For the text-containing cell, return its midpoint in (X, Y) coordinate format. 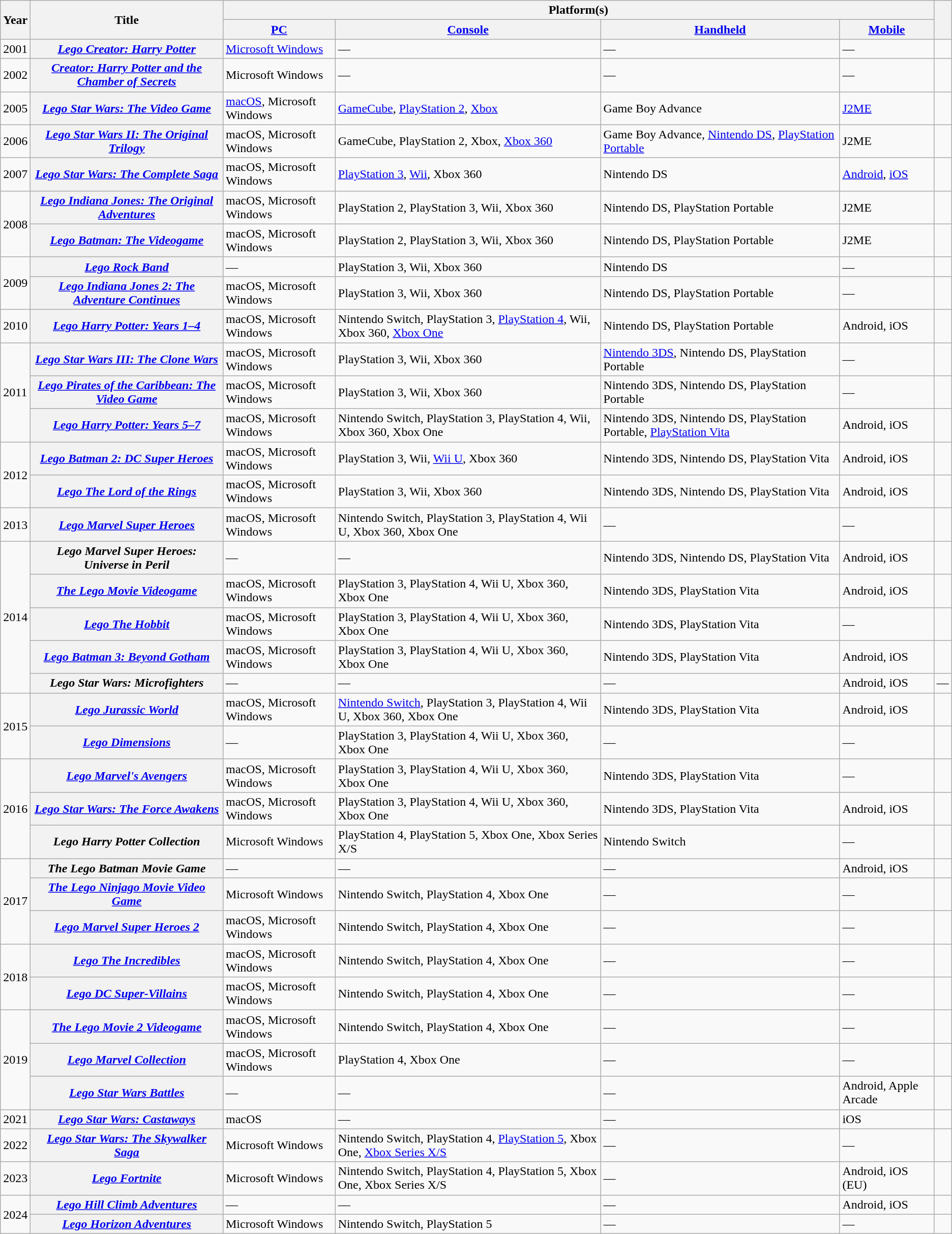
Lego Harry Potter: Years 1–4 (127, 326)
Lego Harry Potter Collection (127, 841)
PlayStation 3, Wii, Wii U, Xbox 360 (468, 459)
2016 (15, 809)
Lego The Lord of the Rings (127, 491)
Lego Creator: Harry Potter (127, 49)
2012 (15, 475)
2022 (15, 1145)
2006 (15, 141)
Nintendo Switch, PlayStation 5 (468, 1224)
Lego Marvel Super Heroes 2 (127, 928)
Lego Star Wars III: The Clone Wars (127, 359)
GameCube, PlayStation 2, Xbox (468, 108)
Lego Batman: The Videogame (127, 240)
The Lego Movie 2 Videogame (127, 1026)
2002 (15, 75)
2021 (15, 1119)
Lego Marvel Super Heroes (127, 525)
Lego Dimensions (127, 743)
Lego Batman 3: Beyond Gotham (127, 657)
PC (279, 30)
2007 (15, 174)
PlayStation 4, PlayStation 5, Xbox One, Xbox Series X/S (468, 841)
Lego Jurassic World (127, 709)
2019 (15, 1060)
Game Boy Advance, Nintendo DS, PlayStation Portable (720, 141)
Game Boy Advance (720, 108)
2001 (15, 49)
Lego Indiana Jones 2: The Adventure Continues (127, 293)
Lego Star Wars: The Video Game (127, 108)
Lego Star Wars II: The Original Trilogy (127, 141)
2024 (15, 1214)
Android, iOS (EU) (887, 1178)
Handheld (720, 30)
Lego Rock Band (127, 267)
Nintendo 3DS, Nintendo DS, PlayStation Portable, PlayStation Vita (720, 425)
Lego Marvel Collection (127, 1060)
Lego Star Wars: Castaways (127, 1119)
The Lego Ninjago Movie Video Game (127, 894)
Lego Hill Climb Adventures (127, 1204)
Lego Indiana Jones: The Original Adventures (127, 208)
Lego Marvel Super Heroes: Universe in Peril (127, 557)
Android, Apple Arcade (887, 1093)
Mobile (887, 30)
2023 (15, 1178)
Lego Marvel's Avengers (127, 775)
2015 (15, 726)
PlayStation 4, Xbox One (468, 1060)
Title (127, 20)
2011 (15, 393)
Lego Pirates of the Caribbean: The Video Game (127, 393)
Creator: Harry Potter and the Chamber of Secrets (127, 75)
Lego Star Wars Battles (127, 1093)
2005 (15, 108)
Lego Fortnite (127, 1178)
Lego Harry Potter: Years 5–7 (127, 425)
Lego The Incredibles (127, 960)
iOS (887, 1119)
2013 (15, 525)
Nintendo Switch (720, 841)
Lego Horizon Adventures (127, 1224)
2009 (15, 283)
Lego Star Wars: The Force Awakens (127, 809)
The Lego Batman Movie Game (127, 868)
2010 (15, 326)
macOS (279, 1119)
Console (468, 30)
2008 (15, 224)
GameCube, PlayStation 2, Xbox, Xbox 360 (468, 141)
The Lego Movie Videogame (127, 591)
Lego Star Wars: Microfighters (127, 683)
Lego Batman 2: DC Super Heroes (127, 459)
Year (15, 20)
2018 (15, 977)
Lego Star Wars: The Skywalker Saga (127, 1145)
Lego The Hobbit (127, 624)
Lego Star Wars: The Complete Saga (127, 174)
Platform(s) (578, 10)
2017 (15, 901)
Lego DC Super-Villains (127, 994)
2014 (15, 617)
